Find where the given text appears and provide that cell's center as (x, y) coordinate. 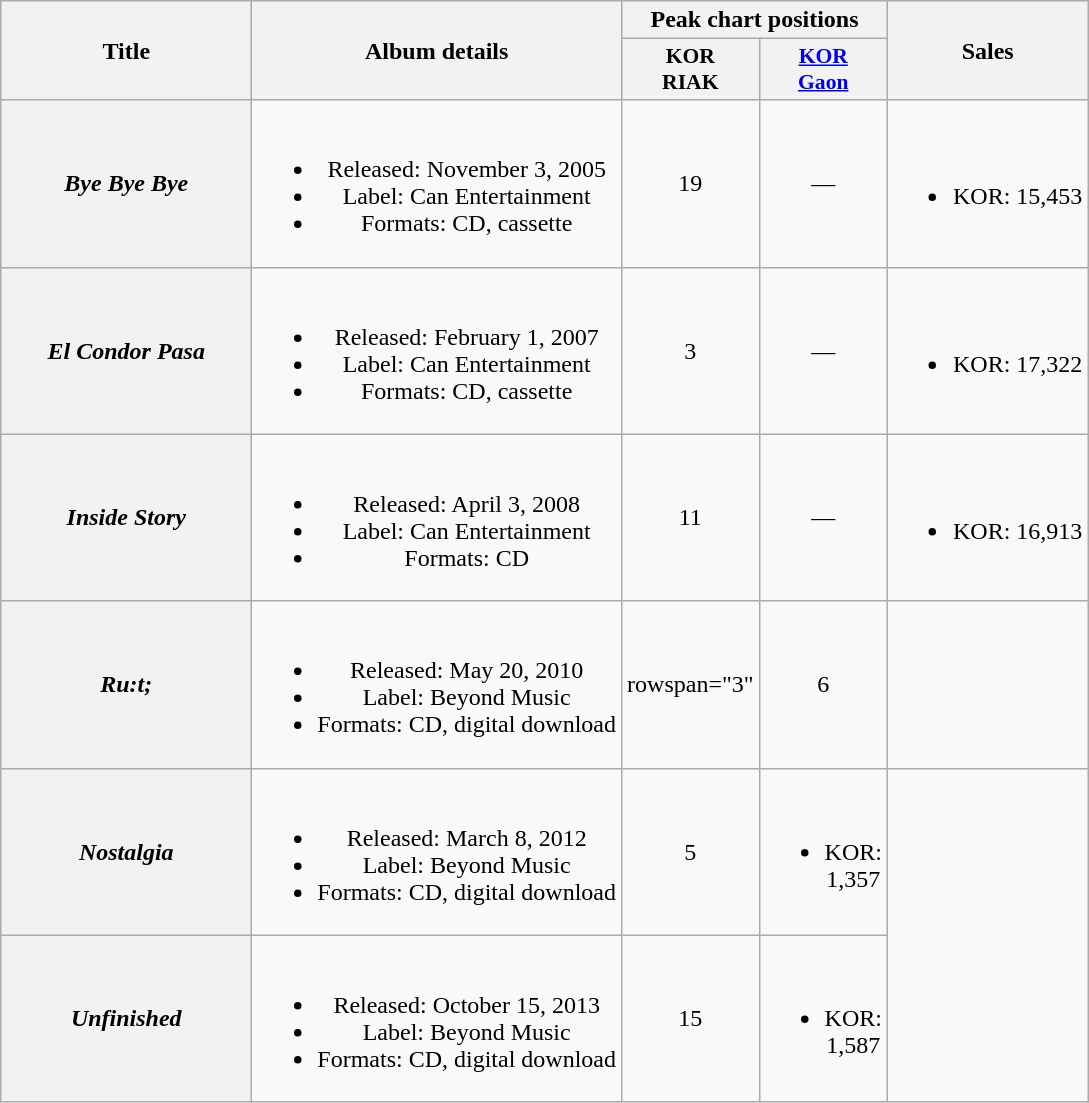
Released: October 15, 2013Label: Beyond MusicFormats: CD, digital download (437, 1018)
Released: November 3, 2005Label: Can EntertainmentFormats: CD, cassette (437, 184)
KORGaon (823, 70)
11 (691, 518)
Album details (437, 50)
KOR: 16,913 (987, 518)
rowspan="3" (691, 684)
19 (691, 184)
Nostalgia (126, 852)
Released: May 20, 2010Label: Beyond MusicFormats: CD, digital download (437, 684)
15 (691, 1018)
Ru:t; (126, 684)
KOR: 1,587 (823, 1018)
El Condor Pasa (126, 350)
Inside Story (126, 518)
Title (126, 50)
KOR: 17,322 (987, 350)
KOR: 15,453 (987, 184)
Bye Bye Bye (126, 184)
Unfinished (126, 1018)
Peak chart positions (755, 20)
6 (823, 684)
KORRIAK (691, 70)
Released: February 1, 2007Label: Can EntertainmentFormats: CD, cassette (437, 350)
Released: April 3, 2008Label: Can EntertainmentFormats: CD (437, 518)
5 (691, 852)
3 (691, 350)
Sales (987, 50)
KOR: 1,357 (823, 852)
Released: March 8, 2012Label: Beyond MusicFormats: CD, digital download (437, 852)
